Capture the cell that displays the provided text and extract its [X, Y] central coordinate. 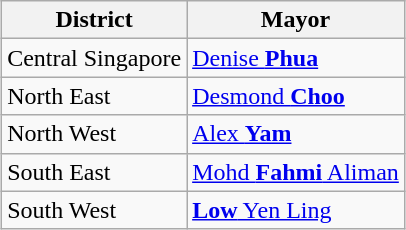
Low Yen Ling [296, 210]
Mohd Fahmi Aliman [296, 172]
South West [94, 210]
Mayor [296, 20]
Denise Phua [296, 58]
South East [94, 172]
District [94, 20]
North East [94, 96]
Desmond Choo [296, 96]
North West [94, 134]
Central Singapore [94, 58]
Alex Yam [296, 134]
